Find where the given text appears and provide that cell's center as (x, y) coordinate. 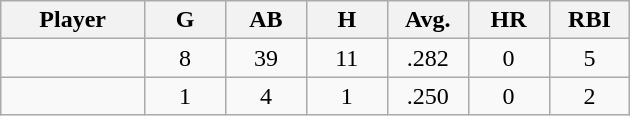
HR (508, 20)
H (346, 20)
11 (346, 58)
8 (186, 58)
Player (73, 20)
39 (266, 58)
.250 (428, 96)
G (186, 20)
AB (266, 20)
Avg. (428, 20)
5 (590, 58)
2 (590, 96)
RBI (590, 20)
4 (266, 96)
.282 (428, 58)
